Pinpoint the cell where the given text exists, returning its [x, y] midpoint coordinate. 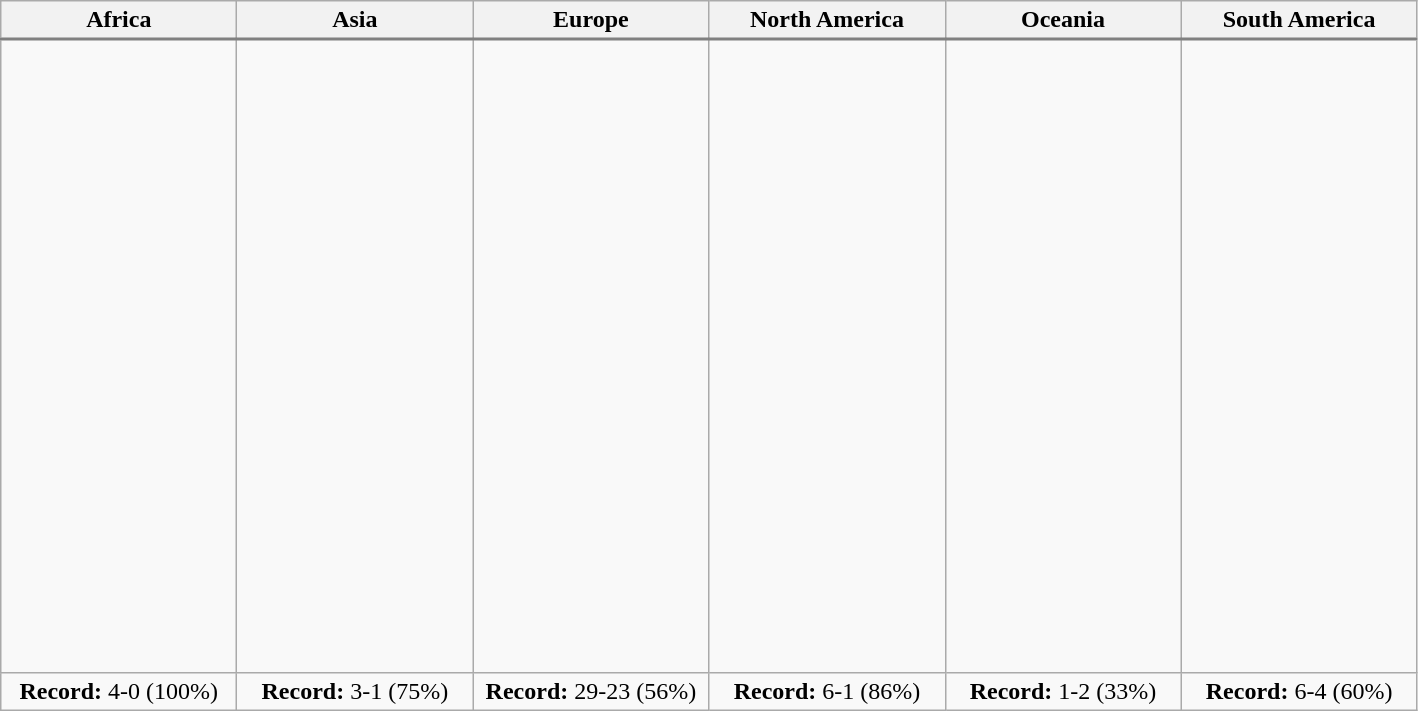
Record: 29-23 (56%) [591, 691]
Africa [119, 20]
Record: 6-1 (86%) [827, 691]
Oceania [1063, 20]
Record: 3-1 (75%) [355, 691]
South America [1299, 20]
North America [827, 20]
Record: 6-4 (60%) [1299, 691]
Asia [355, 20]
Europe [591, 20]
Record: 1-2 (33%) [1063, 691]
Record: 4-0 (100%) [119, 691]
